From the cell containing the given text, extract its center point as (X, Y) coordinate. 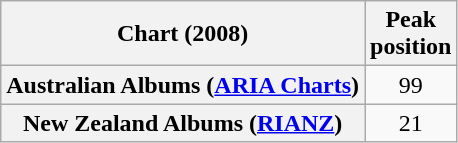
99 (411, 85)
Peakposition (411, 34)
Chart (2008) (183, 34)
Australian Albums (ARIA Charts) (183, 85)
New Zealand Albums (RIANZ) (183, 123)
21 (411, 123)
